Return the [X, Y] coordinate for the center point of the cell that contains the specified text.  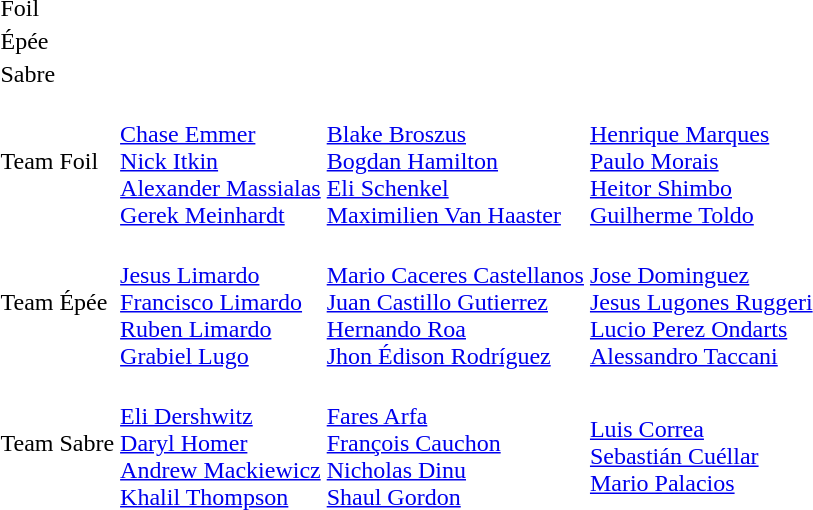
Chase EmmerNick ItkinAlexander MassialasGerek Meinhardt [221, 161]
Jesus LimardoFrancisco LimardoRuben LimardoGrabiel Lugo [221, 302]
Mario Caceres CastellanosJuan Castillo GutierrezHernando RoaJhon Édison Rodríguez [455, 302]
Blake BroszusBogdan HamiltonEli SchenkelMaximilien Van Haaster [455, 161]
